Detect which cell encompasses the target text, then output its [x, y] center coordinate. 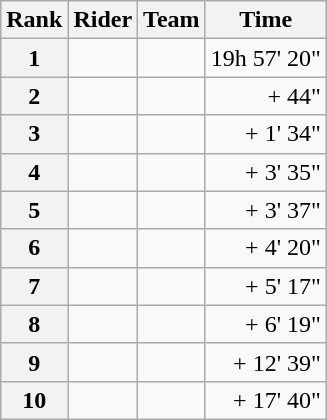
4 [34, 172]
+ 1' 34" [266, 134]
Team [172, 20]
Time [266, 20]
Rank [34, 20]
Rider [103, 20]
3 [34, 134]
5 [34, 210]
+ 4' 20" [266, 248]
6 [34, 248]
+ 5' 17" [266, 286]
+ 6' 19" [266, 324]
10 [34, 400]
+ 3' 35" [266, 172]
19h 57' 20" [266, 58]
7 [34, 286]
+ 12' 39" [266, 362]
+ 44" [266, 96]
8 [34, 324]
+ 17' 40" [266, 400]
1 [34, 58]
+ 3' 37" [266, 210]
2 [34, 96]
9 [34, 362]
